From the cell containing the given text, extract its center point as (X, Y) coordinate. 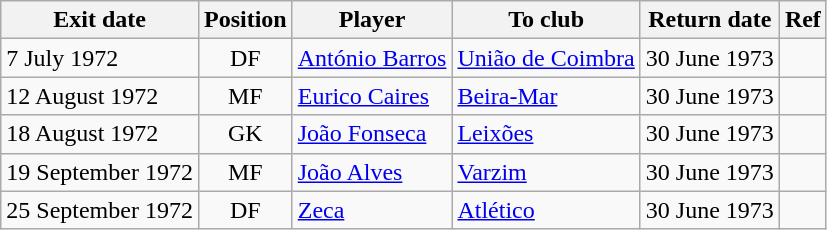
Atlético (546, 210)
Eurico Caires (372, 96)
Beira-Mar (546, 96)
19 September 1972 (100, 172)
Exit date (100, 20)
GK (245, 134)
João Fonseca (372, 134)
12 August 1972 (100, 96)
Position (245, 20)
Player (372, 20)
25 September 1972 (100, 210)
Leixões (546, 134)
Ref (802, 20)
To club (546, 20)
7 July 1972 (100, 58)
António Barros (372, 58)
Varzim (546, 172)
União de Coimbra (546, 58)
João Alves (372, 172)
18 August 1972 (100, 134)
Zeca (372, 210)
Return date (710, 20)
